Scan for the cell matching the given text and deliver its [x, y] coordinate at center. 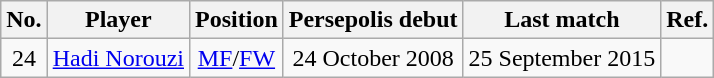
25 September 2015 [562, 58]
24 October 2008 [373, 58]
No. [24, 20]
Last match [562, 20]
Ref. [688, 20]
MF/FW [237, 58]
Persepolis debut [373, 20]
Hadi Norouzi [118, 58]
Player [118, 20]
24 [24, 58]
Position [237, 20]
